Pinpoint the cell where the given text exists, returning its [x, y] midpoint coordinate. 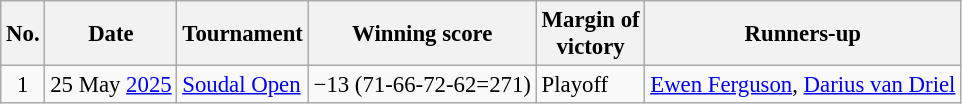
Tournament [242, 34]
Ewen Ferguson, Darius van Driel [803, 85]
Winning score [422, 34]
Date [111, 34]
1 [23, 85]
Margin ofvictory [590, 34]
−13 (71-66-72-62=271) [422, 85]
Playoff [590, 85]
25 May 2025 [111, 85]
No. [23, 34]
Runners-up [803, 34]
Soudal Open [242, 85]
